Provide the [X, Y] coordinate of the cell's center where the given text is located.  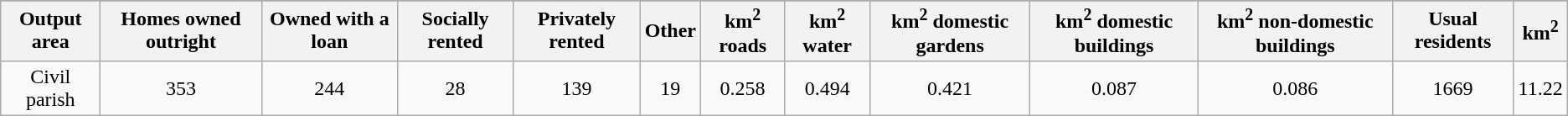
28 [455, 87]
244 [329, 87]
km2 water [828, 31]
km2 roads [743, 31]
139 [576, 87]
0.258 [743, 87]
Civil parish [50, 87]
Other [670, 31]
Socially rented [455, 31]
1669 [1452, 87]
19 [670, 87]
0.421 [950, 87]
km2 non-domestic buildings [1296, 31]
0.086 [1296, 87]
km2 [1540, 31]
km2 domestic buildings [1114, 31]
353 [181, 87]
0.087 [1114, 87]
Output area [50, 31]
11.22 [1540, 87]
0.494 [828, 87]
Owned with a loan [329, 31]
Homes owned outright [181, 31]
Privately rented [576, 31]
km2 domestic gardens [950, 31]
Usual residents [1452, 31]
